Return (X, Y) of the center of cell containing provided text 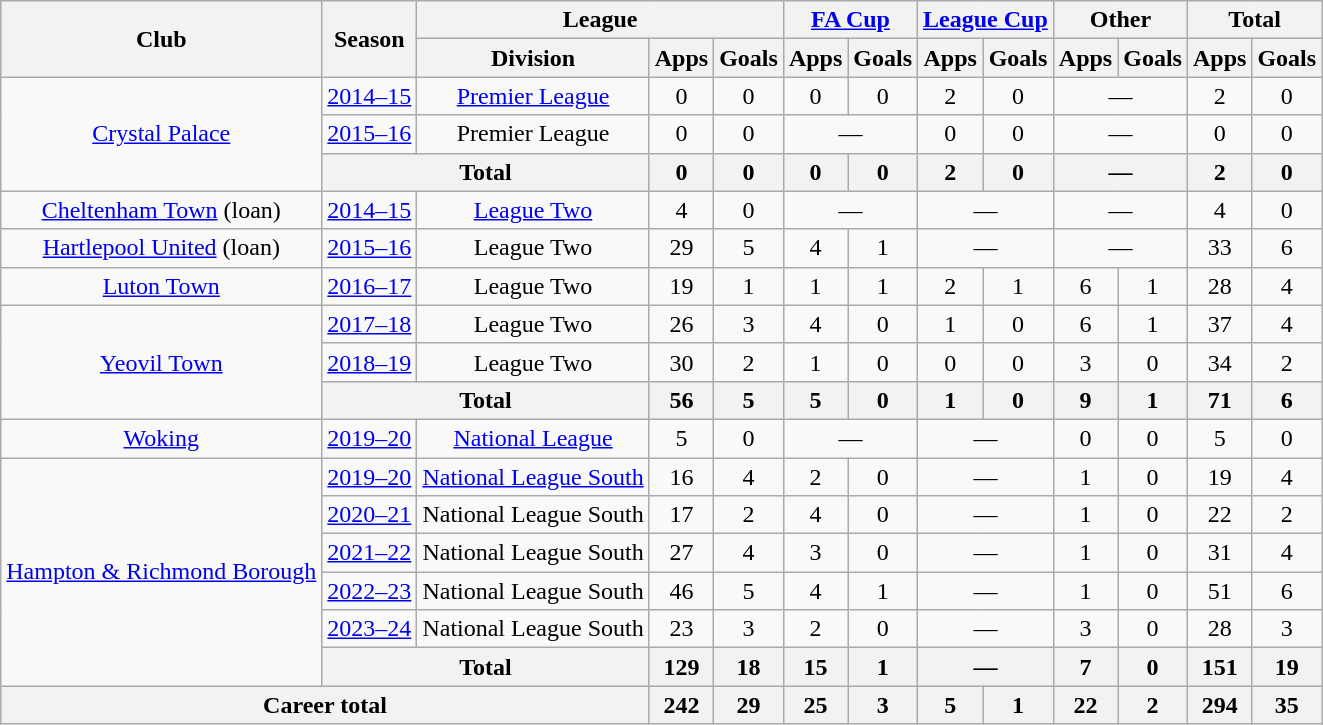
33 (1219, 248)
35 (1287, 705)
2020–21 (370, 515)
Career total (325, 705)
Hartlepool United (loan) (162, 248)
294 (1219, 705)
Woking (162, 438)
34 (1219, 362)
31 (1219, 553)
Other (1120, 20)
17 (681, 515)
7 (1085, 667)
2023–24 (370, 629)
National League (533, 438)
2016–17 (370, 286)
League (600, 20)
129 (681, 667)
Luton Town (162, 286)
FA Cup (850, 20)
Cheltenham Town (loan) (162, 210)
23 (681, 629)
Club (162, 39)
Division (533, 58)
Yeovil Town (162, 362)
15 (815, 667)
2021–22 (370, 553)
9 (1085, 400)
27 (681, 553)
25 (815, 705)
2018–19 (370, 362)
18 (749, 667)
242 (681, 705)
League Cup (986, 20)
2017–18 (370, 324)
26 (681, 324)
Season (370, 39)
16 (681, 477)
30 (681, 362)
151 (1219, 667)
2022–23 (370, 591)
56 (681, 400)
Crystal Palace (162, 134)
71 (1219, 400)
37 (1219, 324)
46 (681, 591)
Hampton & Richmond Borough (162, 572)
51 (1219, 591)
